Provide the (x, y) coordinate of the cell's center where the given text is located.  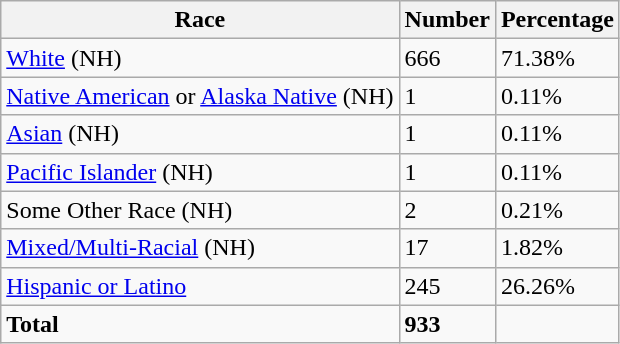
0.21% (557, 210)
Asian (NH) (200, 134)
Some Other Race (NH) (200, 210)
17 (447, 248)
245 (447, 286)
2 (447, 210)
933 (447, 324)
26.26% (557, 286)
Number (447, 20)
Hispanic or Latino (200, 286)
666 (447, 58)
Percentage (557, 20)
White (NH) (200, 58)
Pacific Islander (NH) (200, 172)
1.82% (557, 248)
Native American or Alaska Native (NH) (200, 96)
71.38% (557, 58)
Total (200, 324)
Mixed/Multi-Racial (NH) (200, 248)
Race (200, 20)
